Find where the given text appears and provide that cell's center as (X, Y) coordinate. 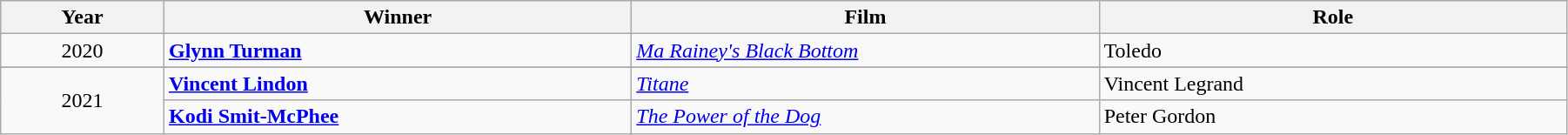
Ma Rainey's Black Bottom (865, 51)
Vincent Lindon (397, 84)
The Power of the Dog (865, 117)
Year (83, 17)
Kodi Smit-McPhee (397, 117)
2021 (83, 100)
Vincent Legrand (1333, 84)
2020 (83, 51)
Toledo (1333, 51)
Role (1333, 17)
Peter Gordon (1333, 117)
Film (865, 17)
Titane (865, 84)
Winner (397, 17)
Glynn Turman (397, 51)
